Detect which cell encompasses the target text, then output its (x, y) center coordinate. 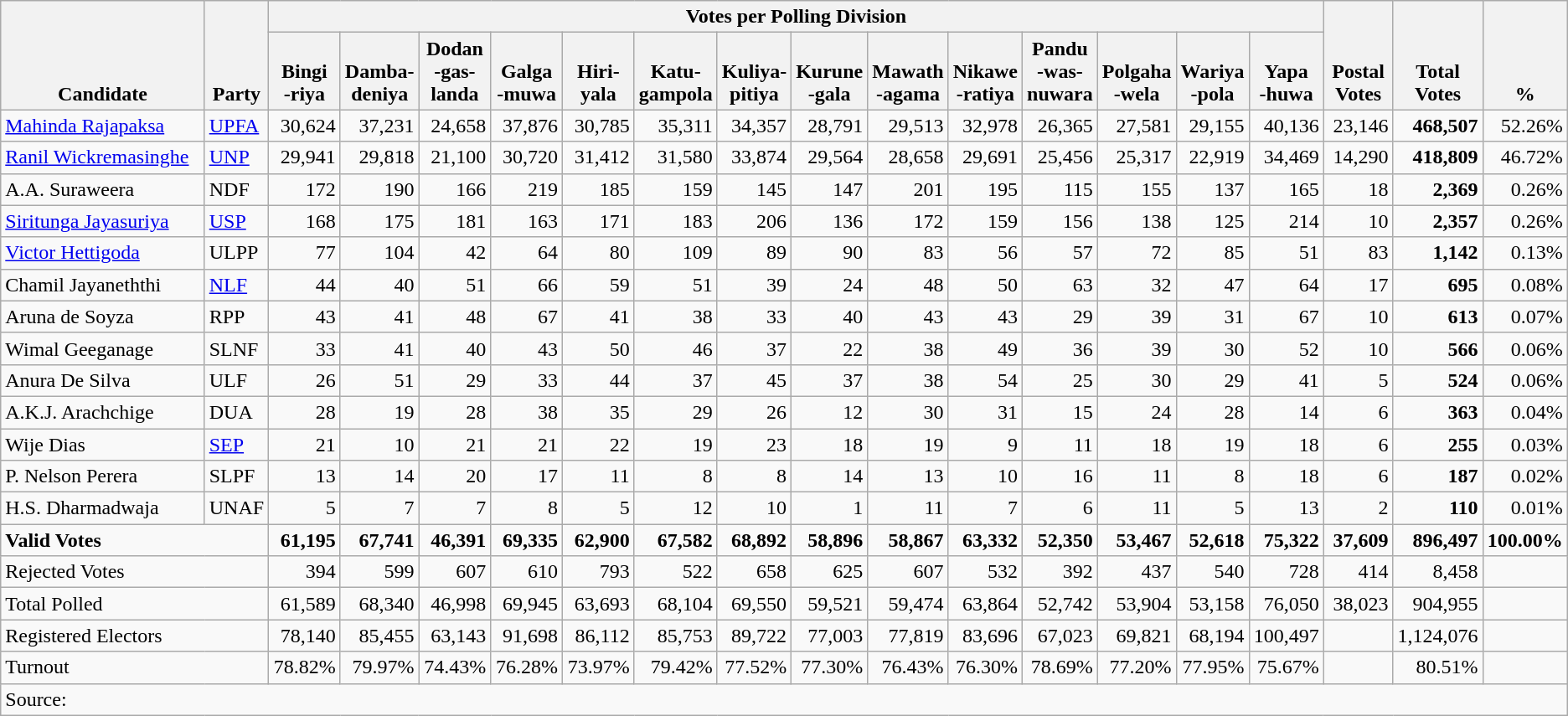
418,809 (1437, 157)
46,998 (455, 604)
30,720 (527, 157)
69,945 (527, 604)
201 (908, 189)
195 (985, 189)
15 (1060, 412)
37,231 (379, 126)
2,357 (1437, 221)
Siritunga Jayasuriya (102, 221)
46,391 (455, 540)
100,497 (1287, 636)
23 (754, 445)
613 (1437, 317)
47 (1213, 285)
P. Nelson Perera (102, 476)
625 (829, 572)
76.30% (985, 667)
1,124,076 (1437, 636)
76.43% (908, 667)
2,369 (1437, 189)
53,467 (1137, 540)
52,350 (1060, 540)
255 (1437, 445)
8,458 (1437, 572)
156 (1060, 221)
69,550 (754, 604)
52.26% (1524, 126)
155 (1137, 189)
79.42% (675, 667)
34,357 (754, 126)
85,753 (675, 636)
61,195 (305, 540)
52,742 (1060, 604)
Victor Hettigoda (102, 253)
793 (598, 572)
Anura De Silva (102, 380)
24,658 (455, 126)
163 (527, 221)
59 (598, 285)
Kuliya-pitiya (754, 71)
20 (455, 476)
Galga-muwa (527, 71)
46 (675, 348)
524 (1437, 380)
Total Votes (1437, 55)
532 (985, 572)
136 (829, 221)
522 (675, 572)
Party (236, 55)
468,507 (1437, 126)
Hiri-yala (598, 71)
Katu-gampola (675, 71)
28,791 (829, 126)
USP (236, 221)
Rejected Votes (135, 572)
UPFA (236, 126)
68,194 (1213, 636)
74.43% (455, 667)
Wimal Geeganage (102, 348)
75,322 (1287, 540)
138 (1137, 221)
59,521 (829, 604)
77.95% (1213, 667)
67,741 (379, 540)
78,140 (305, 636)
68,104 (675, 604)
85 (1213, 253)
Candidate (102, 55)
904,955 (1437, 604)
58,867 (908, 540)
658 (754, 572)
83,696 (985, 636)
49 (985, 348)
76.28% (527, 667)
214 (1287, 221)
437 (1137, 572)
187 (1437, 476)
206 (754, 221)
36 (1060, 348)
63 (1060, 285)
A.K.J. Arachchige (102, 412)
Wije Dias (102, 445)
Nikawe-ratiya (985, 71)
29,691 (985, 157)
SLPF (236, 476)
66 (527, 285)
78.82% (305, 667)
25,456 (1060, 157)
392 (1060, 572)
35,311 (675, 126)
H.S. Dharmadwaja (102, 508)
67,023 (1060, 636)
61,589 (305, 604)
540 (1213, 572)
25,317 (1137, 157)
183 (675, 221)
91,698 (527, 636)
168 (305, 221)
80.51% (1437, 667)
21,100 (455, 157)
0.03% (1524, 445)
52 (1287, 348)
Ranil Wickremasinghe (102, 157)
166 (455, 189)
181 (455, 221)
110 (1437, 508)
38,023 (1359, 604)
29,155 (1213, 126)
363 (1437, 412)
599 (379, 572)
Yapa-huwa (1287, 71)
77.20% (1137, 667)
68,892 (754, 540)
Kurune-gala (829, 71)
PostalVotes (1359, 55)
Aruna de Soyza (102, 317)
77,819 (908, 636)
SEP (236, 445)
45 (754, 380)
69,821 (1137, 636)
Turnout (135, 667)
190 (379, 189)
Damba-deniya (379, 71)
Pandu-was-nuwara (1060, 71)
Total Polled (135, 604)
30,624 (305, 126)
% (1524, 55)
57 (1060, 253)
171 (598, 221)
175 (379, 221)
42 (455, 253)
UNAF (236, 508)
104 (379, 253)
SLNF (236, 348)
53,158 (1213, 604)
89,722 (754, 636)
RPP (236, 317)
29,941 (305, 157)
29,818 (379, 157)
26,365 (1060, 126)
89 (754, 253)
79.97% (379, 667)
77 (305, 253)
90 (829, 253)
37,609 (1359, 540)
29,513 (908, 126)
32 (1137, 285)
695 (1437, 285)
30,785 (598, 126)
63,332 (985, 540)
A.A. Suraweera (102, 189)
Polgaha-wela (1137, 71)
100.00% (1524, 540)
69,335 (527, 540)
Wariya-pola (1213, 71)
68,340 (379, 604)
1,142 (1437, 253)
NDF (236, 189)
0.13% (1524, 253)
59,474 (908, 604)
137 (1213, 189)
63,143 (455, 636)
14,290 (1359, 157)
Valid Votes (135, 540)
33,874 (754, 157)
0.02% (1524, 476)
56 (985, 253)
67,582 (675, 540)
72 (1137, 253)
ULF (236, 380)
UNP (236, 157)
115 (1060, 189)
54 (985, 380)
219 (527, 189)
52,618 (1213, 540)
80 (598, 253)
77.30% (829, 667)
0.08% (1524, 285)
46.72% (1524, 157)
109 (675, 253)
32,978 (985, 126)
394 (305, 572)
34,469 (1287, 157)
73.97% (598, 667)
125 (1213, 221)
9 (985, 445)
58,896 (829, 540)
0.07% (1524, 317)
78.69% (1060, 667)
77,003 (829, 636)
29,564 (829, 157)
62,900 (598, 540)
2 (1359, 508)
37,876 (527, 126)
610 (527, 572)
27,581 (1137, 126)
Chamil Jayaneththi (102, 285)
0.01% (1524, 508)
Bingi-riya (305, 71)
53,904 (1137, 604)
86,112 (598, 636)
DUA (236, 412)
414 (1359, 572)
Source: (784, 699)
0.04% (1524, 412)
165 (1287, 189)
77.52% (754, 667)
76,050 (1287, 604)
63,864 (985, 604)
16 (1060, 476)
35 (598, 412)
31,412 (598, 157)
Registered Electors (135, 636)
Mahinda Rajapaksa (102, 126)
896,497 (1437, 540)
145 (754, 189)
566 (1437, 348)
25 (1060, 380)
Votes per Polling Division (797, 17)
185 (598, 189)
22,919 (1213, 157)
Mawath-agama (908, 71)
ULPP (236, 253)
23,146 (1359, 126)
31,580 (675, 157)
63,693 (598, 604)
NLF (236, 285)
728 (1287, 572)
147 (829, 189)
28,658 (908, 157)
Dodan-gas-landa (455, 71)
40,136 (1287, 126)
85,455 (379, 636)
75.67% (1287, 667)
1 (829, 508)
